Identify which cell holds the provided text, then report its [X, Y] central coordinate. 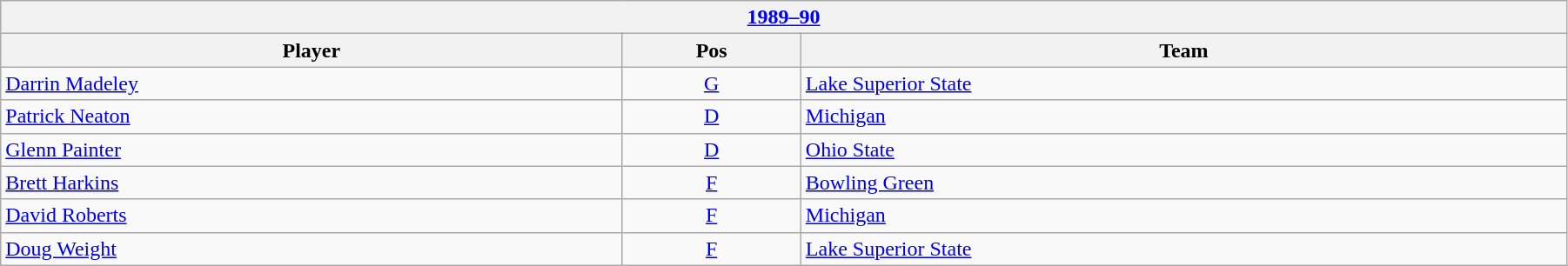
Bowling Green [1183, 183]
G [712, 83]
Pos [712, 50]
Ohio State [1183, 150]
Patrick Neaton [312, 116]
Player [312, 50]
Brett Harkins [312, 183]
1989–90 [784, 17]
Doug Weight [312, 249]
Team [1183, 50]
Glenn Painter [312, 150]
Darrin Madeley [312, 83]
David Roberts [312, 216]
